Pinpoint the cell where the given text exists, returning its [X, Y] midpoint coordinate. 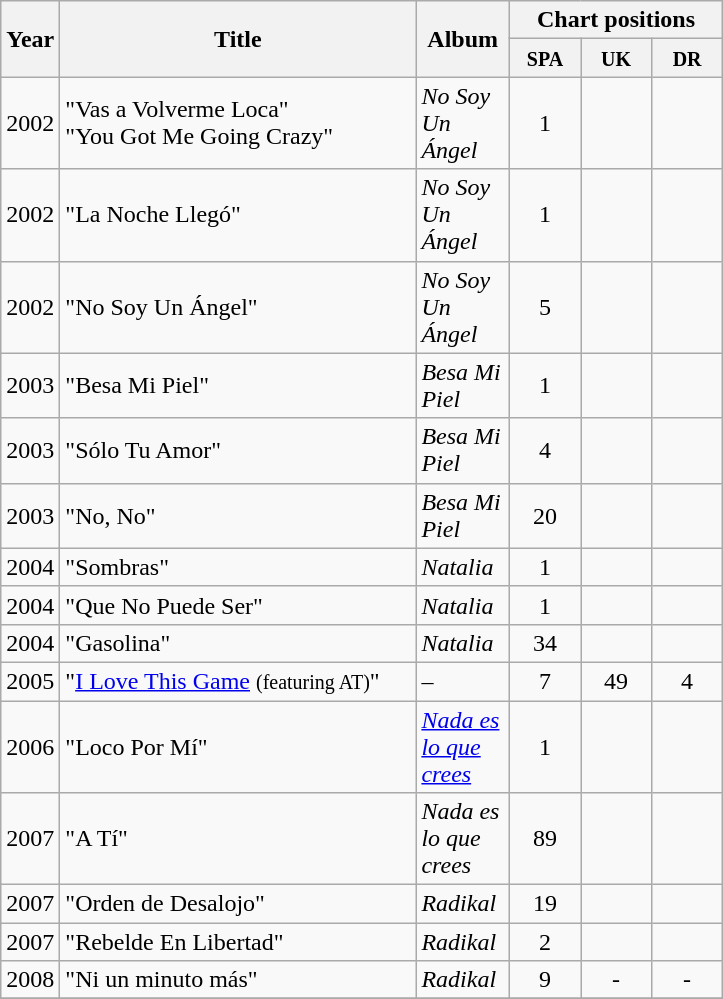
"La Noche Llegó" [238, 215]
Chart positions [616, 20]
"No, No" [238, 516]
"Gasolina" [238, 643]
"Vas a Volverme Loca""You Got Me Going Crazy" [238, 123]
"No Soy Un Ángel" [238, 307]
Title [238, 39]
– [463, 681]
"Ni un minuto más" [238, 980]
20 [544, 516]
"Sólo Tu Amor" [238, 450]
"A Tí" [238, 839]
2008 [30, 980]
"Orden de Desalojo" [238, 904]
"Que No Puede Ser" [238, 605]
49 [616, 681]
"Rebelde En Libertad" [238, 942]
Album [463, 39]
"Besa Mi Piel" [238, 386]
34 [544, 643]
2005 [30, 681]
9 [544, 980]
"I Love This Game (featuring AT)" [238, 681]
SPA [544, 58]
7 [544, 681]
"Loco Por Mí" [238, 746]
Year [30, 39]
2006 [30, 746]
2 [544, 942]
UK [616, 58]
"Sombras" [238, 567]
89 [544, 839]
19 [544, 904]
DR [688, 58]
5 [544, 307]
